Output the [x, y] coordinate of the center of the cell containing the given text.  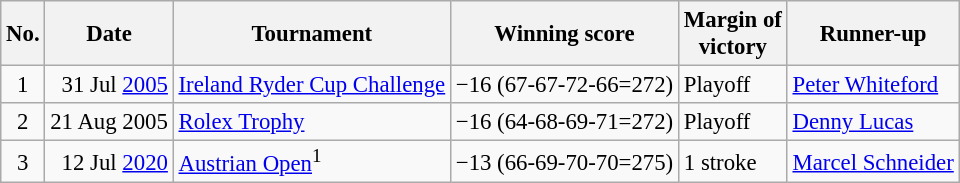
31 Jul 2005 [109, 85]
Austrian Open1 [312, 162]
Tournament [312, 34]
Ireland Ryder Cup Challenge [312, 85]
Margin ofvictory [732, 34]
2 [23, 122]
1 stroke [732, 162]
No. [23, 34]
Rolex Trophy [312, 122]
−16 (64-68-69-71=272) [564, 122]
Winning score [564, 34]
1 [23, 85]
Date [109, 34]
Runner-up [873, 34]
−13 (66-69-70-70=275) [564, 162]
3 [23, 162]
Marcel Schneider [873, 162]
−16 (67-67-72-66=272) [564, 85]
12 Jul 2020 [109, 162]
Peter Whiteford [873, 85]
21 Aug 2005 [109, 122]
Denny Lucas [873, 122]
